Locate the cell with the specified text and output its (X, Y) center coordinate. 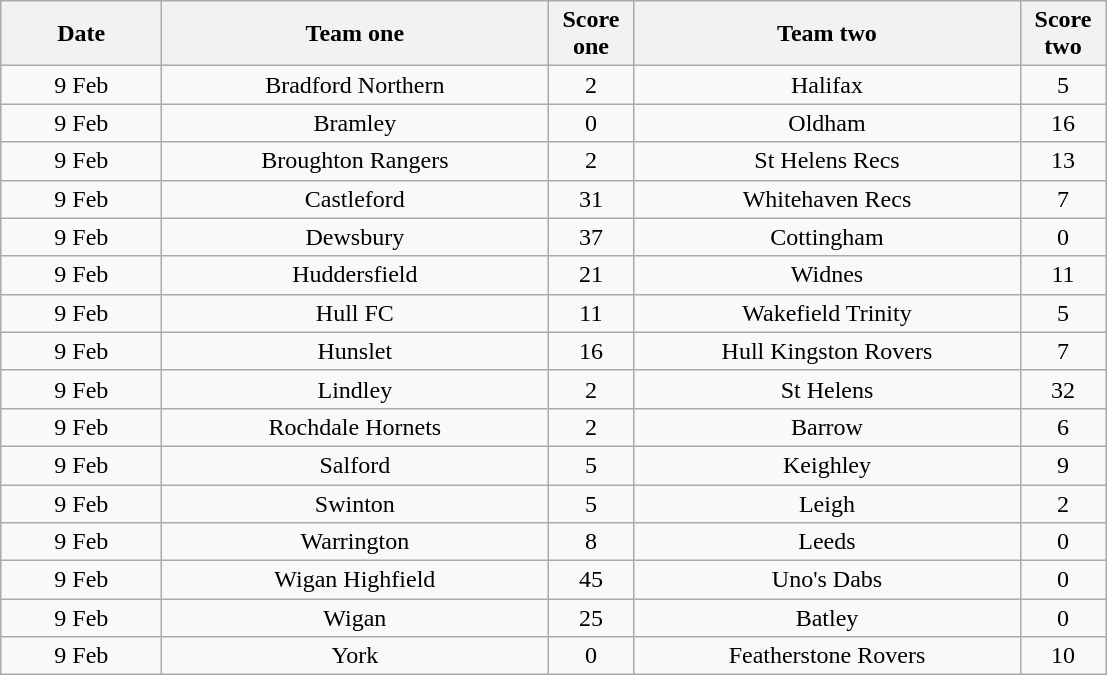
Castleford (355, 199)
Score one (591, 34)
Hunslet (355, 351)
Halifax (827, 85)
31 (591, 199)
Date (82, 34)
Rochdale Hornets (355, 427)
Leeds (827, 542)
10 (1063, 656)
Wakefield Trinity (827, 313)
Wigan (355, 618)
Bradford Northern (355, 85)
Oldham (827, 123)
45 (591, 580)
Lindley (355, 389)
Score two (1063, 34)
Batley (827, 618)
St Helens (827, 389)
Barrow (827, 427)
Swinton (355, 503)
Hull FC (355, 313)
Dewsbury (355, 237)
Uno's Dabs (827, 580)
Keighley (827, 465)
32 (1063, 389)
York (355, 656)
37 (591, 237)
Featherstone Rovers (827, 656)
Hull Kingston Rovers (827, 351)
9 (1063, 465)
Team one (355, 34)
Leigh (827, 503)
Cottingham (827, 237)
Team two (827, 34)
Whitehaven Recs (827, 199)
6 (1063, 427)
25 (591, 618)
13 (1063, 161)
Huddersfield (355, 275)
St Helens Recs (827, 161)
Broughton Rangers (355, 161)
Bramley (355, 123)
Widnes (827, 275)
8 (591, 542)
Wigan Highfield (355, 580)
21 (591, 275)
Warrington (355, 542)
Salford (355, 465)
